Detect which cell encompasses the target text, then output its [X, Y] center coordinate. 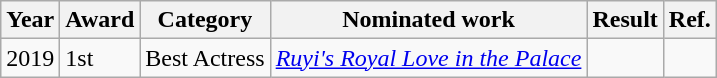
Best Actress [205, 58]
Award [100, 20]
Category [205, 20]
1st [100, 58]
Nominated work [428, 20]
Year [30, 20]
Ref. [690, 20]
Result [625, 20]
2019 [30, 58]
Ruyi's Royal Love in the Palace [428, 58]
